From the cell containing the given text, extract its center point as (x, y) coordinate. 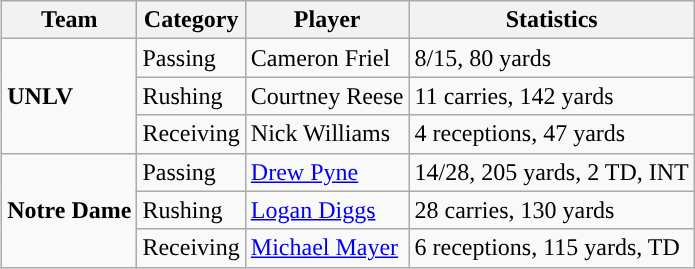
11 carries, 142 yards (552, 96)
4 receptions, 47 yards (552, 134)
Statistics (552, 20)
8/15, 80 yards (552, 58)
Michael Mayer (327, 248)
Nick Williams (327, 134)
28 carries, 130 yards (552, 210)
Cameron Friel (327, 58)
6 receptions, 115 yards, TD (552, 248)
Drew Pyne (327, 172)
UNLV (70, 96)
Courtney Reese (327, 96)
Team (70, 20)
Logan Diggs (327, 210)
Player (327, 20)
Category (191, 20)
14/28, 205 yards, 2 TD, INT (552, 172)
Notre Dame (70, 210)
